Detect which cell encompasses the target text, then output its [X, Y] center coordinate. 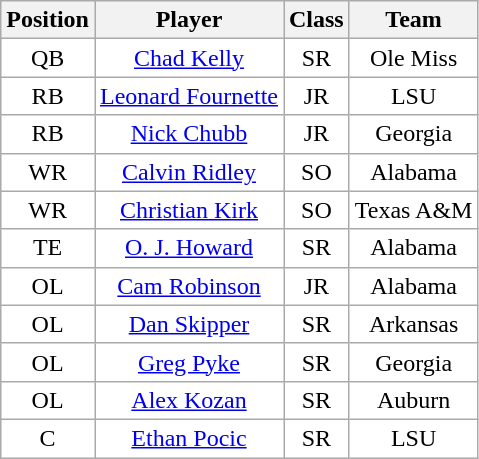
Nick Chubb [188, 134]
O. J. Howard [188, 248]
C [48, 438]
Chad Kelly [188, 58]
Team [414, 20]
Ole Miss [414, 58]
Cam Robinson [188, 286]
Texas A&M [414, 210]
Dan Skipper [188, 324]
Greg Pyke [188, 362]
TE [48, 248]
Position [48, 20]
Calvin Ridley [188, 172]
Arkansas [414, 324]
Leonard Fournette [188, 96]
Auburn [414, 400]
Ethan Pocic [188, 438]
Christian Kirk [188, 210]
Class [317, 20]
QB [48, 58]
Player [188, 20]
Alex Kozan [188, 400]
